Output the (X, Y) coordinate of the center of the cell containing the given text.  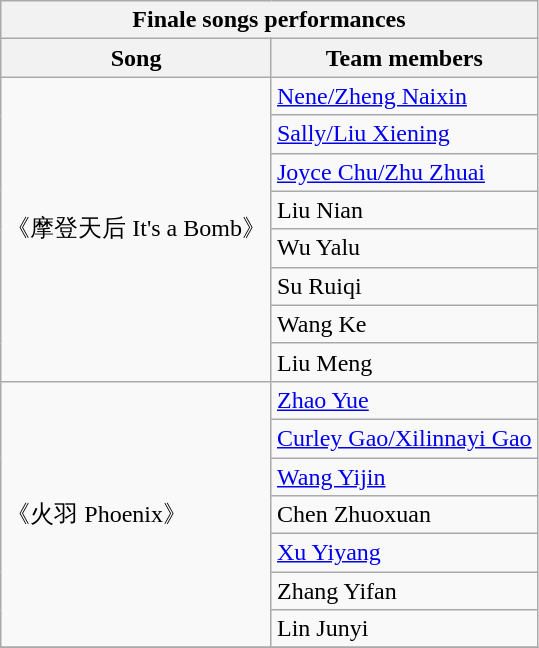
Team members (404, 58)
Curley Gao/Xilinnayi Gao (404, 438)
Wu Yalu (404, 248)
Xu Yiyang (404, 553)
Chen Zhuoxuan (404, 515)
Wang Ke (404, 324)
《摩登天后 It's a Bomb》 (136, 229)
Nene/Zheng Naixin (404, 96)
Song (136, 58)
Zhang Yifan (404, 591)
Sally/Liu Xiening (404, 134)
Joyce Chu/Zhu Zhuai (404, 172)
《火羽 Phoenix》 (136, 514)
Liu Nian (404, 210)
Finale songs performances (269, 20)
Zhao Yue (404, 400)
Liu Meng (404, 362)
Lin Junyi (404, 629)
Wang Yijin (404, 477)
Su Ruiqi (404, 286)
